Return (X, Y) of the center of cell containing provided text 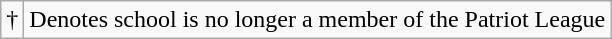
Denotes school is no longer a member of the Patriot League (318, 20)
† (12, 20)
